Determine the [x, y] coordinate at the center of the cell enclosing the given text.  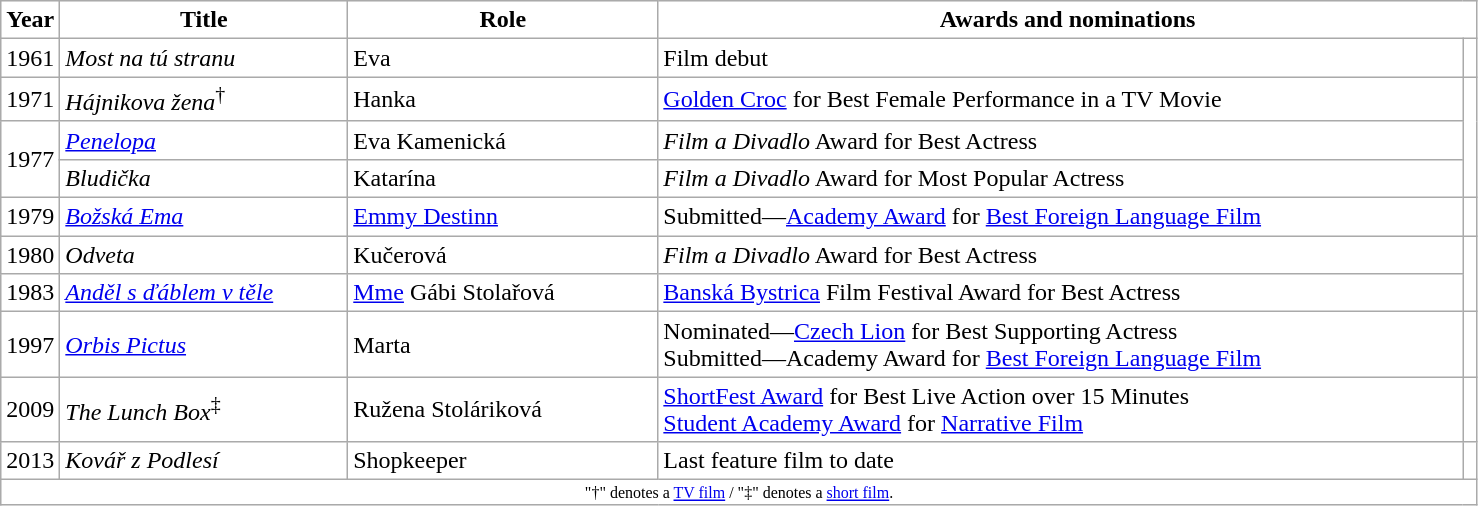
Bludička [204, 178]
1977 [30, 159]
Year [30, 20]
Hanka [503, 100]
1997 [30, 344]
1961 [30, 58]
1980 [30, 255]
Last feature film to date [1060, 461]
Hájnikova žena† [204, 100]
Submitted—Academy Award for Best Foreign Language Film [1060, 217]
Shopkeeper [503, 461]
Title [204, 20]
Banská Bystrica Film Festival Award for Best Actress [1060, 293]
Film a Divadlo Award for Most Popular Actress [1060, 178]
Eva Kamenická [503, 140]
Ružena Stoláriková [503, 410]
2013 [30, 461]
Emmy Destinn [503, 217]
1983 [30, 293]
Nominated—Czech Lion for Best Supporting Actress Submitted—Academy Award for Best Foreign Language Film [1060, 344]
Katarína [503, 178]
Božská Ema [204, 217]
Orbis Pictus [204, 344]
Film debut [1060, 58]
1979 [30, 217]
ShortFest Award for Best Live Action over 15 Minutes Student Academy Award for Narrative Film [1060, 410]
Odveta [204, 255]
2009 [30, 410]
Awards and nominations [1068, 20]
Eva [503, 58]
The Lunch Box‡ [204, 410]
Marta [503, 344]
Anděl s ďáblem v těle [204, 293]
Role [503, 20]
Golden Croc for Best Female Performance in a TV Movie [1060, 100]
Mme Gábi Stolařová [503, 293]
"†" denotes a TV film / "‡" denotes a short film. [740, 492]
1971 [30, 100]
Kučerová [503, 255]
Most na tú stranu [204, 58]
Penelopa [204, 140]
Kovář z Podlesí [204, 461]
